Return (X, Y) of the center of cell containing provided text 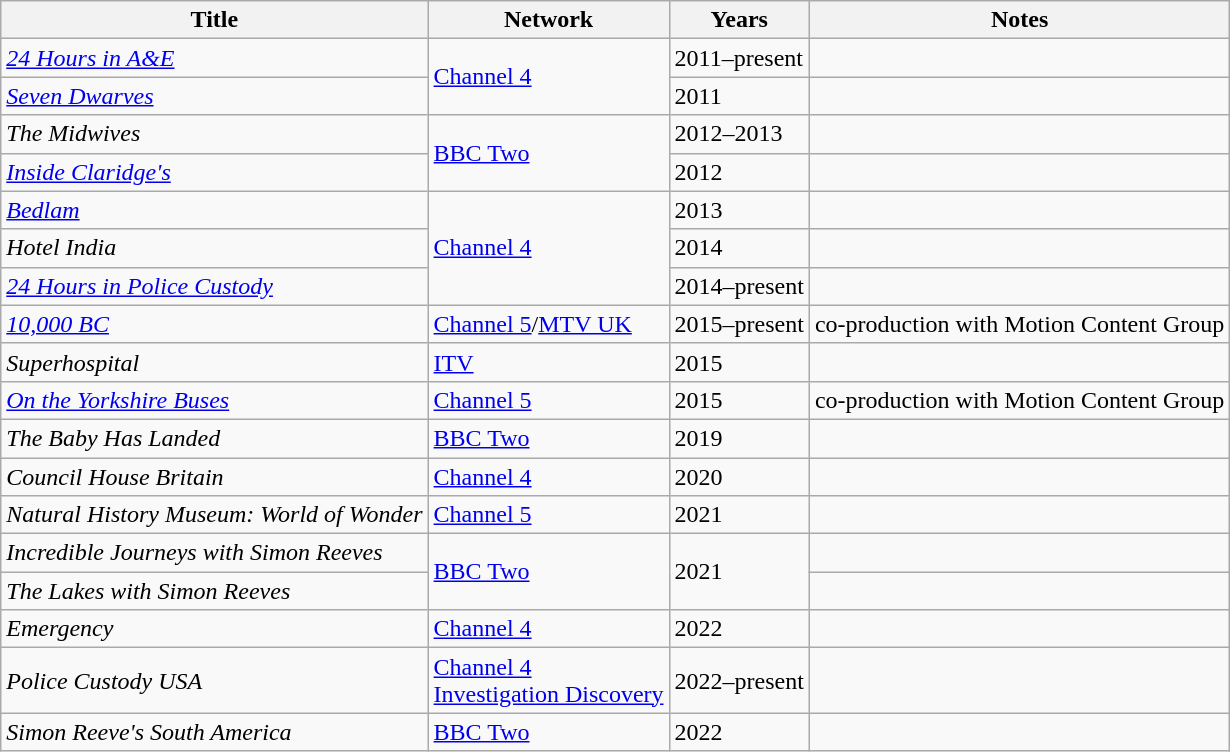
Natural History Museum: World of Wonder (214, 515)
2012 (739, 172)
10,000 BC (214, 324)
Hotel India (214, 248)
Police Custody USA (214, 680)
Notes (1019, 20)
The Baby Has Landed (214, 438)
Bedlam (214, 210)
Seven Dwarves (214, 96)
2019 (739, 438)
Channel 5/MTV UK (548, 324)
2015–present (739, 324)
2014 (739, 248)
Incredible Journeys with Simon Reeves (214, 553)
ITV (548, 362)
Channel 4Investigation Discovery (548, 680)
Superhospital (214, 362)
2011–present (739, 58)
2022–present (739, 680)
Inside Claridge's (214, 172)
Council House Britain (214, 477)
24 Hours in Police Custody (214, 286)
On the Yorkshire Buses (214, 400)
Years (739, 20)
2011 (739, 96)
Simon Reeve's South America (214, 732)
2020 (739, 477)
The Midwives (214, 134)
Title (214, 20)
Network (548, 20)
24 Hours in A&E (214, 58)
2014–present (739, 286)
The Lakes with Simon Reeves (214, 591)
2013 (739, 210)
Emergency (214, 629)
2012–2013 (739, 134)
